Scan for the cell matching the given text and deliver its [X, Y] coordinate at center. 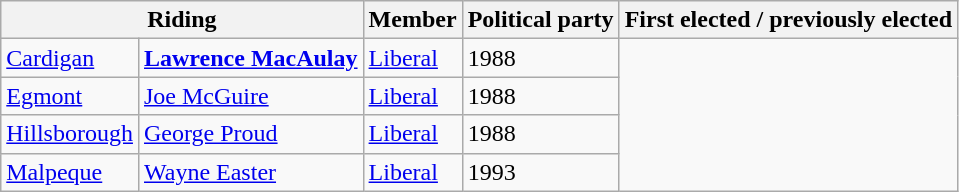
Riding [182, 20]
Member [412, 20]
First elected / previously elected [788, 20]
Lawrence MacAulay [250, 58]
George Proud [250, 134]
Political party [540, 20]
Joe McGuire [250, 96]
Cardigan [70, 58]
Malpeque [70, 172]
Hillsborough [70, 134]
Wayne Easter [250, 172]
1993 [540, 172]
Egmont [70, 96]
